Determine the (x, y) coordinate at the center of the cell enclosing the given text.  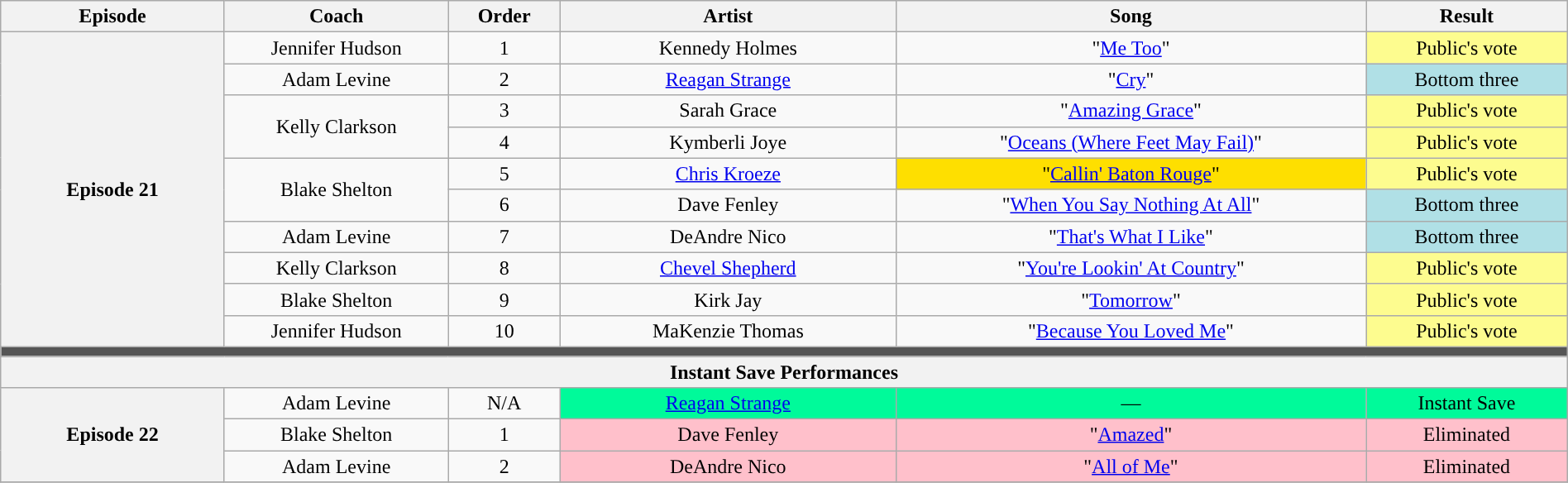
"That's What I Like" (1131, 237)
Episode 21 (112, 190)
MaKenzie Thomas (728, 331)
Chevel Shepherd (728, 268)
N/A (504, 404)
"You're Lookin' At Country" (1131, 268)
"Amazed" (1131, 435)
Kennedy Holmes (728, 48)
6 (504, 205)
Sarah Grace (728, 111)
"Amazing Grace" (1131, 111)
3 (504, 111)
"Tomorrow" (1131, 299)
Artist (728, 17)
7 (504, 237)
Result (1467, 17)
5 (504, 174)
8 (504, 268)
"When You Say Nothing At All" (1131, 205)
Episode (112, 17)
Kirk Jay (728, 299)
Instant Save Performances (784, 371)
Episode 22 (112, 435)
— (1131, 404)
"Me Too" (1131, 48)
Instant Save (1467, 404)
4 (504, 142)
Order (504, 17)
Coach (336, 17)
"Because You Loved Me" (1131, 331)
"All of Me" (1131, 466)
"Cry" (1131, 79)
10 (504, 331)
"Callin' Baton Rouge" (1131, 174)
Kymberli Joye (728, 142)
"Oceans (Where Feet May Fail)" (1131, 142)
Song (1131, 17)
9 (504, 299)
Chris Kroeze (728, 174)
